Output the [x, y] coordinate of the center of the cell containing the given text.  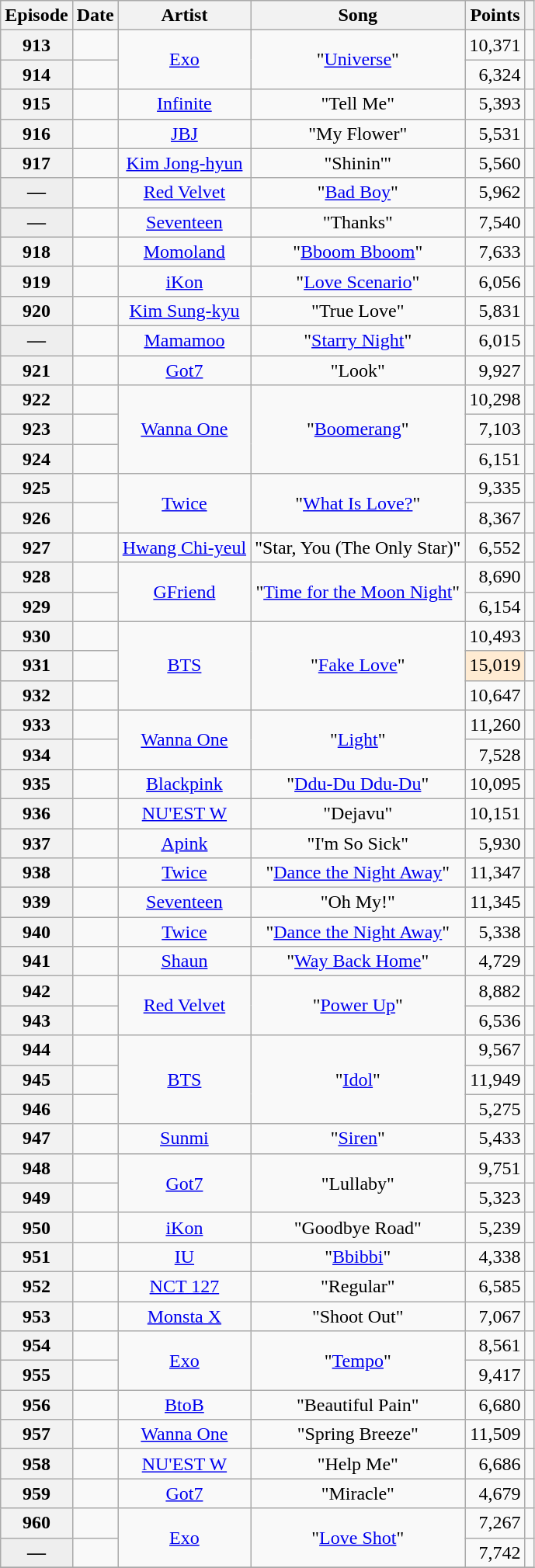
"Goodbye Road" [358, 1227]
957 [36, 1434]
"Help Me" [358, 1464]
"Regular" [358, 1286]
937 [36, 843]
11,949 [495, 1080]
5,393 [495, 104]
6,585 [495, 1286]
7,540 [495, 222]
8,561 [495, 1346]
6,015 [495, 340]
926 [36, 518]
"Time for the Moon Night" [358, 592]
GFriend [184, 592]
918 [36, 252]
955 [36, 1375]
933 [36, 725]
932 [36, 695]
954 [36, 1346]
BtoB [184, 1405]
Kim Jong-hyun [184, 163]
6,552 [495, 548]
"Oh My!" [358, 902]
9,751 [495, 1168]
5,338 [495, 932]
"I'm So Sick" [358, 843]
11,347 [495, 873]
9,567 [495, 1050]
946 [36, 1109]
9,335 [495, 488]
Artist [184, 16]
"Look" [358, 370]
IU [184, 1257]
Song [358, 16]
"Beautiful Pain" [358, 1405]
944 [36, 1050]
914 [36, 75]
925 [36, 488]
"What Is Love?" [358, 503]
943 [36, 1020]
"Bad Boy" [358, 193]
7,067 [495, 1316]
7,103 [495, 429]
10,095 [495, 784]
"Spring Breeze" [358, 1434]
11,345 [495, 902]
7,528 [495, 754]
6,686 [495, 1464]
921 [36, 370]
5,962 [495, 193]
5,239 [495, 1227]
10,493 [495, 636]
916 [36, 134]
941 [36, 961]
6,154 [495, 607]
NCT 127 [184, 1286]
960 [36, 1523]
Mamamoo [184, 340]
4,338 [495, 1257]
922 [36, 400]
Blackpink [184, 784]
10,151 [495, 813]
Monsta X [184, 1316]
936 [36, 813]
"Universe" [358, 60]
4,729 [495, 961]
5,531 [495, 134]
"Light" [358, 739]
5,930 [495, 843]
939 [36, 902]
"Shoot Out" [358, 1316]
10,647 [495, 695]
15,019 [495, 666]
952 [36, 1286]
959 [36, 1493]
"Dejavu" [358, 813]
8,690 [495, 577]
7,267 [495, 1523]
947 [36, 1139]
"My Flower" [358, 134]
940 [36, 932]
5,831 [495, 311]
4,679 [495, 1493]
6,056 [495, 281]
JBJ [184, 134]
Infinite [184, 104]
"Starry Night" [358, 340]
928 [36, 577]
"True Love" [358, 311]
Sunmi [184, 1139]
5,275 [495, 1109]
953 [36, 1316]
10,298 [495, 400]
"Tell Me" [358, 104]
924 [36, 459]
5,560 [495, 163]
945 [36, 1080]
927 [36, 548]
6,324 [495, 75]
930 [36, 636]
"Love Shot" [358, 1538]
"Lullaby" [358, 1183]
Apink [184, 843]
7,742 [495, 1552]
6,151 [495, 459]
11,509 [495, 1434]
948 [36, 1168]
931 [36, 666]
10,371 [495, 45]
Kim Sung-kyu [184, 311]
"Bboom Bboom" [358, 252]
920 [36, 311]
"Fake Love" [358, 666]
949 [36, 1198]
"Ddu-Du Ddu-Du" [358, 784]
6,536 [495, 1020]
923 [36, 429]
951 [36, 1257]
915 [36, 104]
929 [36, 607]
942 [36, 991]
"Boomerang" [358, 429]
917 [36, 163]
935 [36, 784]
"Thanks" [358, 222]
8,367 [495, 518]
9,927 [495, 370]
"Power Up" [358, 1006]
7,633 [495, 252]
934 [36, 754]
"Love Scenario" [358, 281]
938 [36, 873]
Episode [36, 16]
"Siren" [358, 1139]
5,323 [495, 1198]
"Star, You (The Only Star)" [358, 548]
11,260 [495, 725]
"Bbibbi" [358, 1257]
6,680 [495, 1405]
913 [36, 45]
5,433 [495, 1139]
"Shinin'" [358, 163]
9,417 [495, 1375]
"Idol" [358, 1080]
"Tempo" [358, 1361]
Momoland [184, 252]
958 [36, 1464]
950 [36, 1227]
"Miracle" [358, 1493]
8,882 [495, 991]
956 [36, 1405]
Shaun [184, 961]
919 [36, 281]
Hwang Chi-yeul [184, 548]
Date [95, 16]
Points [495, 16]
"Way Back Home" [358, 961]
